Determine the [x, y] coordinate at the center of the cell enclosing the given text.  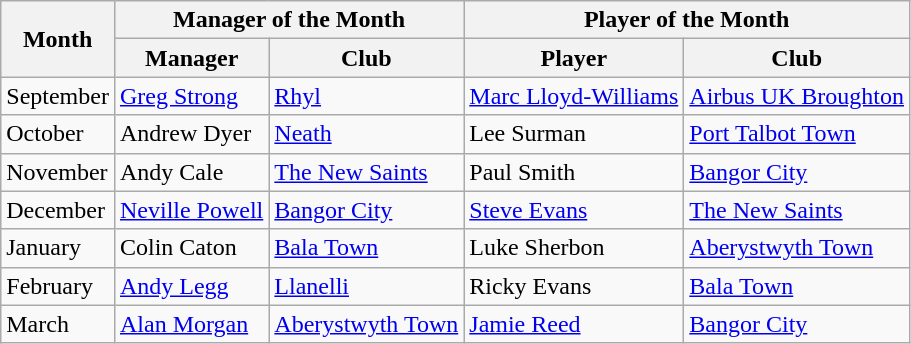
Manager of the Month [288, 20]
Neath [366, 134]
September [58, 96]
Marc Lloyd-Williams [574, 96]
Port Talbot Town [797, 134]
Neville Powell [191, 210]
Andy Cale [191, 172]
Alan Morgan [191, 324]
October [58, 134]
Airbus UK Broughton [797, 96]
November [58, 172]
January [58, 248]
Steve Evans [574, 210]
February [58, 286]
March [58, 324]
Lee Surman [574, 134]
Player of the Month [687, 20]
Andy Legg [191, 286]
December [58, 210]
Llanelli [366, 286]
Jamie Reed [574, 324]
Andrew Dyer [191, 134]
Paul Smith [574, 172]
Rhyl [366, 96]
Manager [191, 58]
Greg Strong [191, 96]
Player [574, 58]
Month [58, 39]
Luke Sherbon [574, 248]
Colin Caton [191, 248]
Ricky Evans [574, 286]
